Provide the [x, y] coordinate of the cell's center where the given text is located.  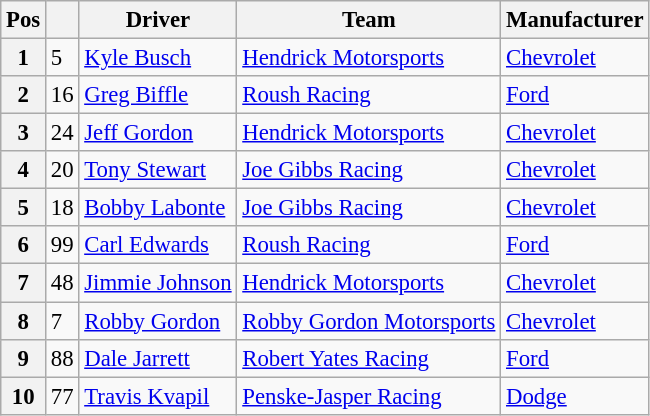
Bobby Labonte [158, 208]
Robby Gordon Motorsports [369, 321]
Robby Gordon [158, 321]
48 [62, 283]
Dodge [575, 396]
Carl Edwards [158, 245]
16 [62, 95]
3 [24, 133]
77 [62, 396]
Penske-Jasper Racing [369, 396]
Driver [158, 20]
Manufacturer [575, 20]
Dale Jarrett [158, 358]
Travis Kvapil [158, 396]
Jimmie Johnson [158, 283]
Jeff Gordon [158, 133]
18 [62, 208]
1 [24, 58]
88 [62, 358]
10 [24, 396]
6 [24, 245]
20 [62, 170]
99 [62, 245]
8 [24, 321]
Tony Stewart [158, 170]
2 [24, 95]
Team [369, 20]
9 [24, 358]
Greg Biffle [158, 95]
24 [62, 133]
Kyle Busch [158, 58]
Pos [24, 20]
4 [24, 170]
Robert Yates Racing [369, 358]
